Capture the cell that displays the provided text and extract its (X, Y) central coordinate. 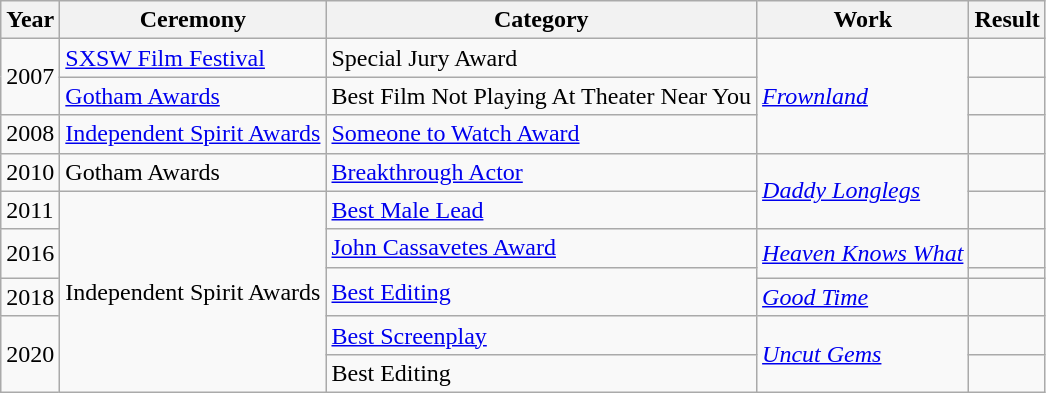
2007 (30, 77)
SXSW Film Festival (193, 58)
Uncut Gems (863, 354)
Frownland (863, 96)
John Cassavetes Award (542, 248)
2008 (30, 134)
Category (542, 20)
Best Male Lead (542, 210)
Heaven Knows What (863, 254)
2020 (30, 354)
Year (30, 20)
2010 (30, 172)
2016 (30, 254)
Special Jury Award (542, 58)
2018 (30, 297)
Best Film Not Playing At Theater Near You (542, 96)
Breakthrough Actor (542, 172)
Daddy Longlegs (863, 191)
Result (1007, 20)
2011 (30, 210)
Best Screenplay (542, 335)
Ceremony (193, 20)
Good Time (863, 297)
Work (863, 20)
Someone to Watch Award (542, 134)
